Locate the cell with the specified text and output its (X, Y) center coordinate. 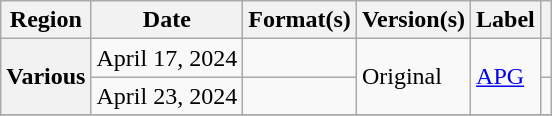
April 23, 2024 (167, 96)
Region (46, 20)
Date (167, 20)
Various (46, 77)
Label (506, 20)
Original (413, 77)
APG (506, 77)
Format(s) (300, 20)
April 17, 2024 (167, 58)
Version(s) (413, 20)
